Pinpoint the cell where the given text exists, returning its (x, y) midpoint coordinate. 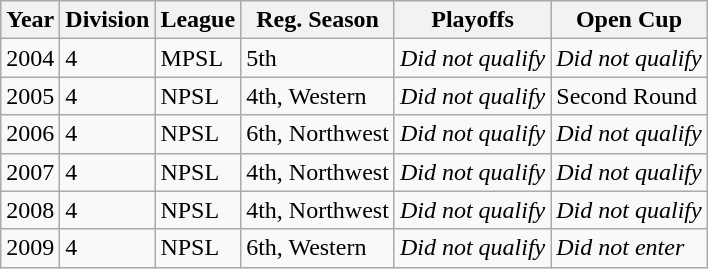
2005 (30, 96)
Did not enter (629, 248)
League (198, 20)
2007 (30, 172)
Reg. Season (318, 20)
Year (30, 20)
Second Round (629, 96)
6th, Western (318, 248)
2009 (30, 248)
MPSL (198, 58)
2004 (30, 58)
6th, Northwest (318, 134)
4th, Western (318, 96)
2008 (30, 210)
Playoffs (472, 20)
5th (318, 58)
Open Cup (629, 20)
2006 (30, 134)
Division (108, 20)
